Capture the cell that displays the provided text and extract its (x, y) central coordinate. 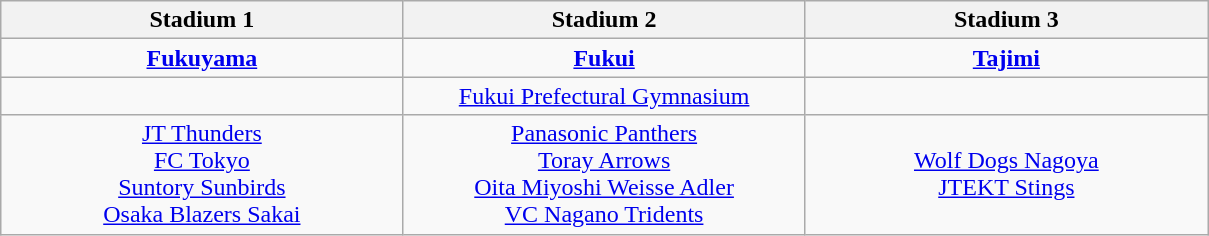
Stadium 3 (1006, 20)
Panasonic PanthersToray ArrowsOita Miyoshi Weisse AdlerVC Nagano Tridents (604, 174)
Stadium 1 (202, 20)
Fukuyama (202, 58)
Fukui (604, 58)
JT ThundersFC TokyoSuntory SunbirdsOsaka Blazers Sakai (202, 174)
Wolf Dogs NagoyaJTEKT Stings (1006, 174)
Stadium 2 (604, 20)
Tajimi (1006, 58)
Fukui Prefectural Gymnasium (604, 96)
